Extract the (X, Y) coordinate from the center of the cell holding the provided text.  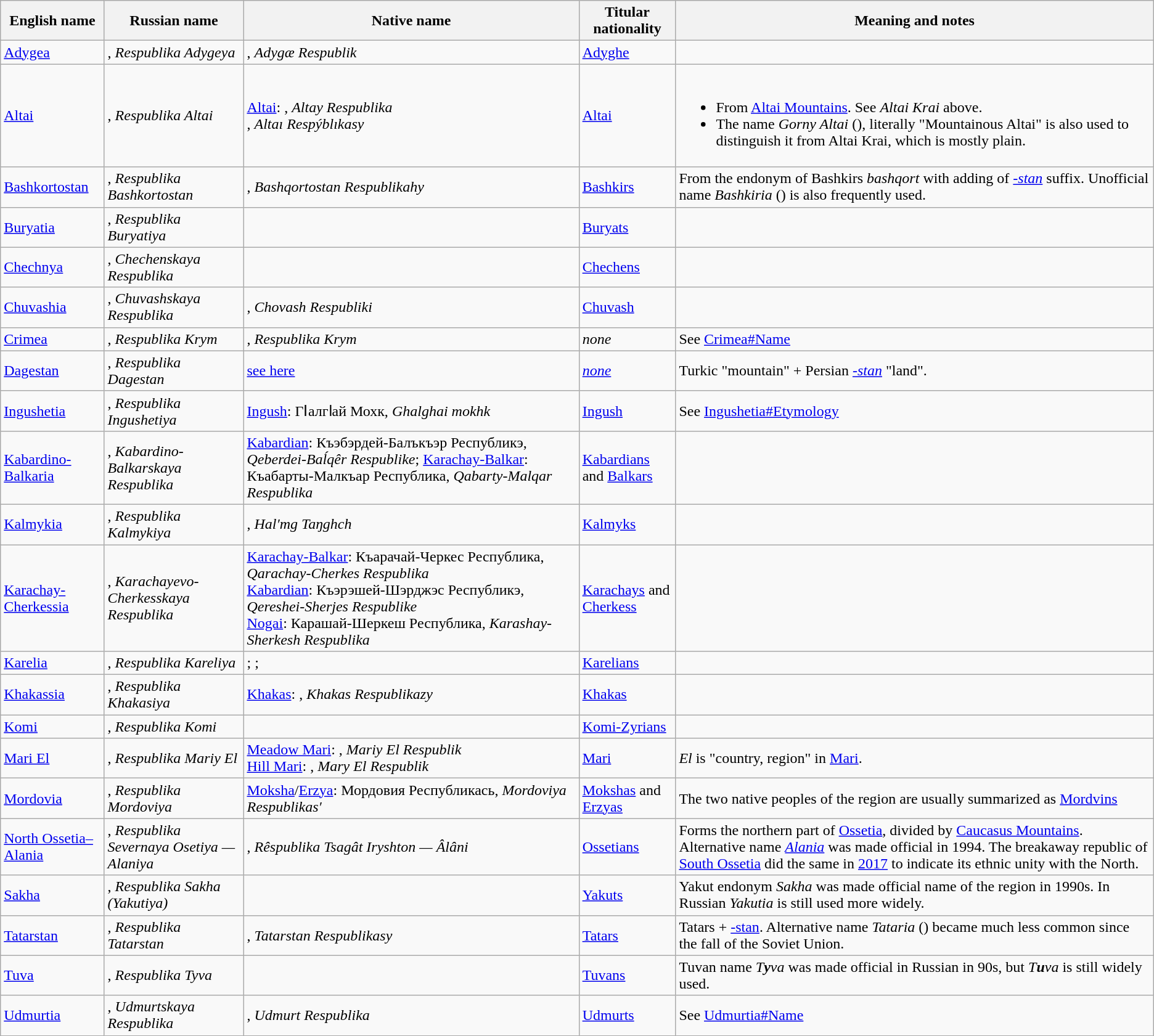
Buryatia (52, 227)
Tuva (52, 975)
North Ossetia–Alania (52, 847)
Yakut endonym Sakha was made official name of the region in 1990s. In Russian Yakutia is still used more widely. (915, 895)
Russian name (174, 21)
Bashkortostan (52, 187)
Karachays and Cherkess (628, 598)
, Kabardino-Balkarskaya Respublika (174, 467)
Komi (52, 727)
Khakas (628, 695)
Bashkirs (628, 187)
Kalmyks (628, 524)
Mari (628, 758)
Mokshas and Erzyas (628, 799)
Ingush (628, 410)
, Karachayevo-Cherkesskaya Respublika (174, 598)
Tatarstan (52, 936)
Tatars + -stan. Alternative name Tataria () became much less common since the fall of the Soviet Union. (915, 936)
, Chovash Respubliki (411, 307)
Tuvans (628, 975)
Titular nationality (628, 21)
Karelians (628, 663)
, Respublika Khakasiya (174, 695)
, Chechenskaya Respublika (174, 267)
Udmurts (628, 1016)
Karachay-Cherkessia (52, 598)
, Respublika Buryatiya (174, 227)
Meadow Mari: , Mariy El RespublikHill Mari: , Mary El Respublik (411, 758)
Buryats (628, 227)
The two native peoples of the region are usually summarized as Mordvins (915, 799)
Udmurtia (52, 1016)
Sakha (52, 895)
, Respublika Tyva (174, 975)
Meaning and notes (915, 21)
, Respublika Mariy El (174, 758)
Moksha/Erzya: Мордовия Республикась, Mordoviya Respublikas′ (411, 799)
Mordovia (52, 799)
Khakas: , Khakas Respublikazy (411, 695)
Mari El (52, 758)
; ; (411, 663)
, Respublika Mordoviya (174, 799)
Kabardians and Balkars (628, 467)
, Hal′mg Taŋghch (411, 524)
Adyghe (628, 52)
From the endonym of Bashkirs bashqort with adding of -stan suffix. Unofficial name Bashkiria () is also frequently used. (915, 187)
, Tatarstan Respublikasy (411, 936)
Chuvash (628, 307)
Tatars (628, 936)
, Respublika Adygeya (174, 52)
Karelia (52, 663)
Ossetians (628, 847)
See Udmurtia#Name (915, 1016)
, Respublika Komi (174, 727)
, Adygæ Respublik (411, 52)
Kalmykia (52, 524)
See Ingushetia#Etymology (915, 410)
, Respublika Ingushetiya (174, 410)
, Respublika Dagestan (174, 371)
, Respublika Sakha (Yakutiya) (174, 895)
Kabardino-Balkaria (52, 467)
English name (52, 21)
Crimea (52, 339)
Khakassia (52, 695)
Turkic "mountain" + Persian -stan "land". (915, 371)
Ingush: ГӀалгӏай Мохк, Ghalghai mokhk (411, 410)
, Respublika Tatarstan (174, 936)
, Respublika Kareliya (174, 663)
Chuvashia (52, 307)
El is "country, region" in Mari. (915, 758)
, Bashqortostan Respublikahy (411, 187)
, Udmurt Respublika (411, 1016)
Dagestan (52, 371)
See Crimea#Name (915, 339)
Kabardian: Къэбэрдей-Балъкъэр Республикэ, Qeberdei-Baĺqêr Respublike; Karachay-Balkar: Къабарты-Малкъар Республика, Qabarty-Malqar Respublika (411, 467)
Chechens (628, 267)
Komi-Zyrians (628, 727)
Adygea (52, 52)
Altai: , Altay Respublika, Altaı Respýblıkasy (411, 116)
Chechnya (52, 267)
Ingushetia (52, 410)
Native name (411, 21)
, Chuvashskaya Respublika (174, 307)
Yakuts (628, 895)
, Respublika Severnaya Osetiya — Alaniya (174, 847)
, Rêspublika Tsagât Iryshton — Âlâni (411, 847)
, Respublika Bashkortostan (174, 187)
, Udmurtskaya Respublika (174, 1016)
, Respublika Altai (174, 116)
Tuvan name Tyva was made official in Russian in 90s, but Tuva is still widely used. (915, 975)
, Respublika Kalmykiya (174, 524)
see here (411, 371)
